Return [X, Y] of the center of cell containing provided text 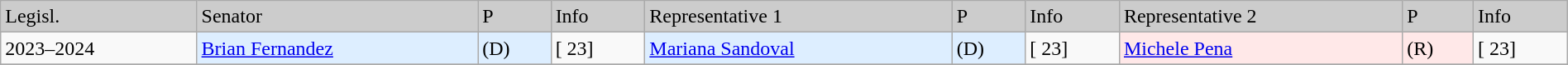
2023–2024 [99, 48]
Brian Fernandez [337, 48]
Michele Pena [1260, 48]
Representative 2 [1260, 17]
Mariana Sandoval [799, 48]
Legisl. [99, 17]
(R) [1438, 48]
Senator [337, 17]
Representative 1 [799, 17]
